Identify which cell holds the provided text, then report its [x, y] central coordinate. 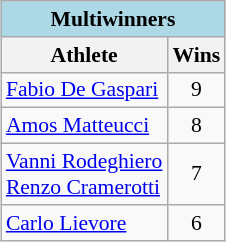
9 [196, 90]
Athlete [84, 55]
Carlo Lievore [84, 223]
Vanni Rodeghiero Renzo Cramerotti [84, 174]
8 [196, 126]
Amos Matteucci [84, 126]
7 [196, 174]
Multiwinners [113, 19]
6 [196, 223]
Wins [196, 55]
Fabio De Gaspari [84, 90]
